Locate the cell with the specified text and output its (x, y) center coordinate. 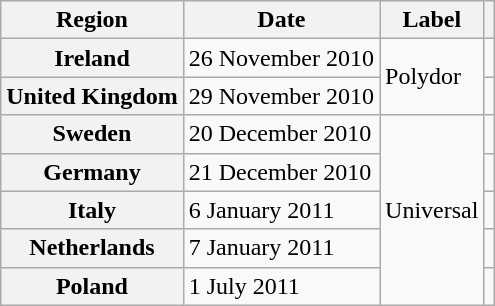
6 January 2011 (281, 210)
29 November 2010 (281, 96)
Netherlands (92, 248)
Polydor (432, 77)
Universal (432, 210)
Region (92, 20)
26 November 2010 (281, 58)
21 December 2010 (281, 172)
United Kingdom (92, 96)
Italy (92, 210)
Date (281, 20)
20 December 2010 (281, 134)
7 January 2011 (281, 248)
Label (432, 20)
Ireland (92, 58)
1 July 2011 (281, 286)
Poland (92, 286)
Sweden (92, 134)
Germany (92, 172)
